Pinpoint the cell where the given text exists, returning its (x, y) midpoint coordinate. 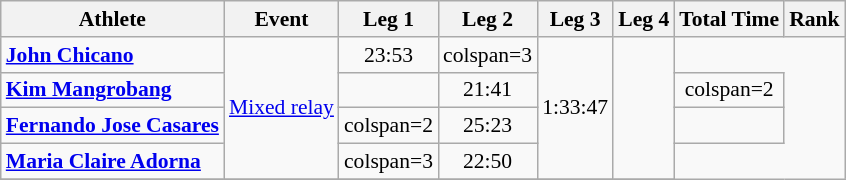
Rank (814, 19)
John Chicano (112, 55)
Leg 4 (644, 19)
Mixed relay (282, 108)
Kim Mangrobang (112, 90)
Fernando Jose Casares (112, 126)
Leg 3 (575, 19)
Leg 2 (488, 19)
23:53 (388, 55)
21:41 (488, 90)
1:33:47 (575, 108)
Total Time (729, 19)
25:23 (488, 126)
Leg 1 (388, 19)
Event (282, 19)
Athlete (112, 19)
Maria Claire Adorna (112, 162)
22:50 (488, 162)
